Pinpoint the cell where the given text exists, returning its [x, y] midpoint coordinate. 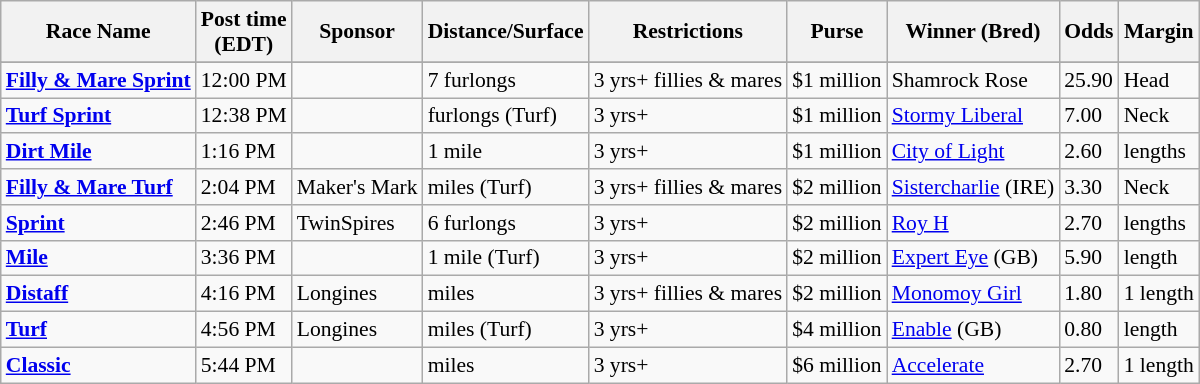
Enable (GB) [974, 330]
5.90 [1088, 258]
Maker's Mark [358, 187]
Odds [1088, 32]
2.60 [1088, 152]
1 mile [506, 152]
5:44 PM [244, 365]
City of Light [974, 152]
Classic [98, 365]
Post time (EDT) [244, 32]
2:04 PM [244, 187]
Head [1159, 80]
4:56 PM [244, 330]
2:46 PM [244, 223]
$4 million [836, 330]
7 furlongs [506, 80]
1:16 PM [244, 152]
Stormy Liberal [974, 116]
$6 million [836, 365]
Winner (Bred) [974, 32]
6 furlongs [506, 223]
3:36 PM [244, 258]
Filly & Mare Turf [98, 187]
25.90 [1088, 80]
Accelerate [974, 365]
1.80 [1088, 294]
Distaff [98, 294]
3.30 [1088, 187]
Sprint [98, 223]
12:38 PM [244, 116]
Distance/Surface [506, 32]
1 mile (Turf) [506, 258]
Purse [836, 32]
Race Name [98, 32]
Margin [1159, 32]
Shamrock Rose [974, 80]
Monomoy Girl [974, 294]
7.00 [1088, 116]
Sistercharlie (IRE) [974, 187]
4:16 PM [244, 294]
Turf Sprint [98, 116]
Dirt Mile [98, 152]
12:00 PM [244, 80]
Sponsor [358, 32]
TwinSpires [358, 223]
0.80 [1088, 330]
Restrictions [688, 32]
furlongs (Turf) [506, 116]
Mile [98, 258]
Expert Eye (GB) [974, 258]
Filly & Mare Sprint [98, 80]
Roy H [974, 223]
Turf [98, 330]
